Scan for the cell matching the given text and deliver its [X, Y] coordinate at center. 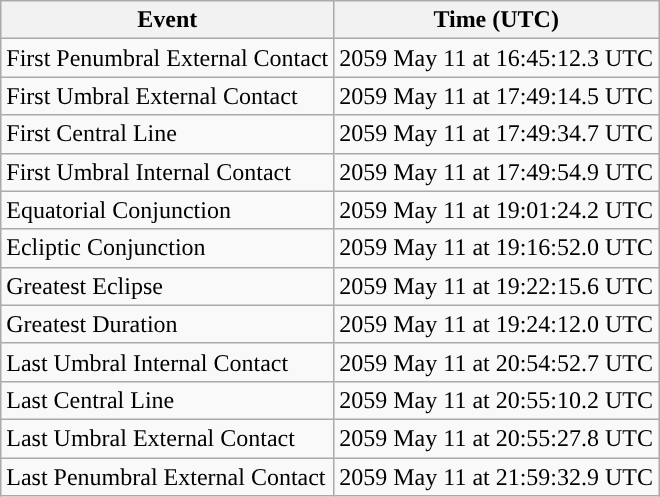
Time (UTC) [496, 20]
2059 May 11 at 17:49:14.5 UTC [496, 96]
2059 May 11 at 17:49:54.9 UTC [496, 172]
2059 May 11 at 16:45:12.3 UTC [496, 58]
Last Umbral Internal Contact [168, 362]
Last Penumbral External Contact [168, 477]
2059 May 11 at 20:55:27.8 UTC [496, 438]
2059 May 11 at 20:54:52.7 UTC [496, 362]
2059 May 11 at 19:22:15.6 UTC [496, 286]
First Umbral Internal Contact [168, 172]
2059 May 11 at 19:01:24.2 UTC [496, 210]
2059 May 11 at 17:49:34.7 UTC [496, 134]
Greatest Eclipse [168, 286]
First Penumbral External Contact [168, 58]
2059 May 11 at 20:55:10.2 UTC [496, 400]
Event [168, 20]
2059 May 11 at 19:24:12.0 UTC [496, 324]
Ecliptic Conjunction [168, 248]
Equatorial Conjunction [168, 210]
Last Umbral External Contact [168, 438]
2059 May 11 at 21:59:32.9 UTC [496, 477]
Last Central Line [168, 400]
2059 May 11 at 19:16:52.0 UTC [496, 248]
First Central Line [168, 134]
Greatest Duration [168, 324]
First Umbral External Contact [168, 96]
